Provide the [x, y] coordinate of the cell's center where the given text is located.  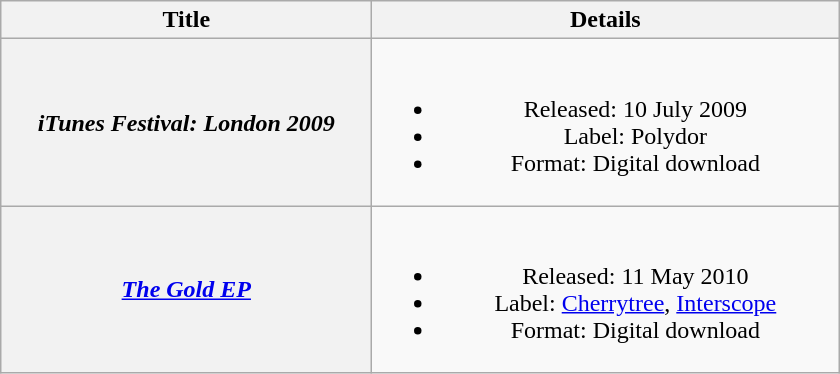
Details [606, 20]
Released: 11 May 2010Label: Cherrytree, InterscopeFormat: Digital download [606, 290]
The Gold EP [186, 290]
iTunes Festival: London 2009 [186, 122]
Released: 10 July 2009Label: PolydorFormat: Digital download [606, 122]
Title [186, 20]
